Pinpoint the cell where the given text exists, returning its (x, y) midpoint coordinate. 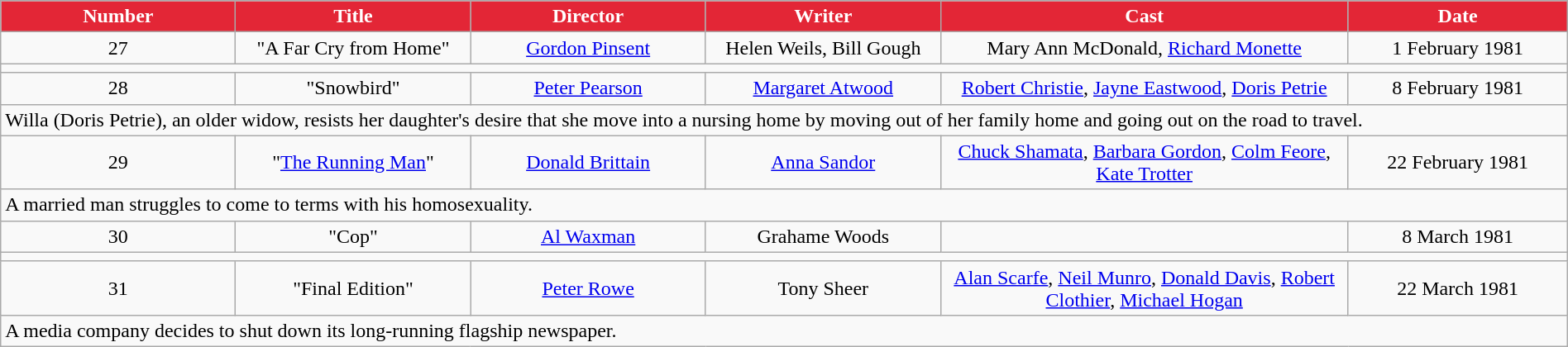
Chuck Shamata, Barbara Gordon, Colm Feore, Kate Trotter (1145, 162)
Director (588, 17)
30 (118, 236)
22 March 1981 (1457, 288)
A married man struggles to come to terms with his homosexuality. (784, 205)
A media company decides to shut down its long-running flagship newspaper. (784, 330)
31 (118, 288)
28 (118, 88)
Peter Rowe (588, 288)
Donald Brittain (588, 162)
8 February 1981 (1457, 88)
22 February 1981 (1457, 162)
"Snowbird" (353, 88)
Anna Sandor (823, 162)
"A Far Cry from Home" (353, 48)
"Final Edition" (353, 288)
27 (118, 48)
Title (353, 17)
Robert Christie, Jayne Eastwood, Doris Petrie (1145, 88)
Date (1457, 17)
1 February 1981 (1457, 48)
Tony Sheer (823, 288)
Cast (1145, 17)
Grahame Woods (823, 236)
Gordon Pinsent (588, 48)
"The Running Man" (353, 162)
Margaret Atwood (823, 88)
Number (118, 17)
"Cop" (353, 236)
Helen Weils, Bill Gough (823, 48)
29 (118, 162)
Alan Scarfe, Neil Munro, Donald Davis, Robert Clothier, Michael Hogan (1145, 288)
Al Waxman (588, 236)
Peter Pearson (588, 88)
8 March 1981 (1457, 236)
Mary Ann McDonald, Richard Monette (1145, 48)
Writer (823, 17)
